For the text-containing cell, return its midpoint in [X, Y] coordinate format. 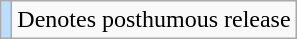
Denotes posthumous release [154, 20]
